For the text-containing cell, return its midpoint in (x, y) coordinate format. 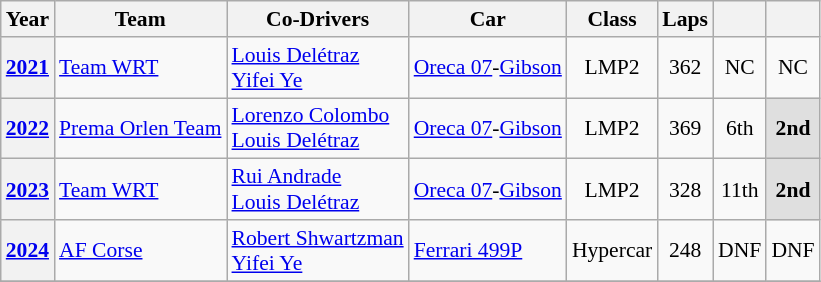
362 (685, 68)
2024 (28, 250)
AF Corse (140, 250)
Co-Drivers (317, 19)
11th (740, 190)
Hypercar (612, 250)
Laps (685, 19)
248 (685, 250)
Prema Orlen Team (140, 128)
Year (28, 19)
2023 (28, 190)
Louis Delétraz Yifei Ye (317, 68)
Team (140, 19)
Car (488, 19)
Class (612, 19)
2022 (28, 128)
369 (685, 128)
328 (685, 190)
Ferrari 499P (488, 250)
Robert Shwartzman Yifei Ye (317, 250)
Rui Andrade Louis Delétraz (317, 190)
2021 (28, 68)
6th (740, 128)
Lorenzo Colombo Louis Delétraz (317, 128)
